Search for the cell housing the specified text and yield its [x, y] center coordinate. 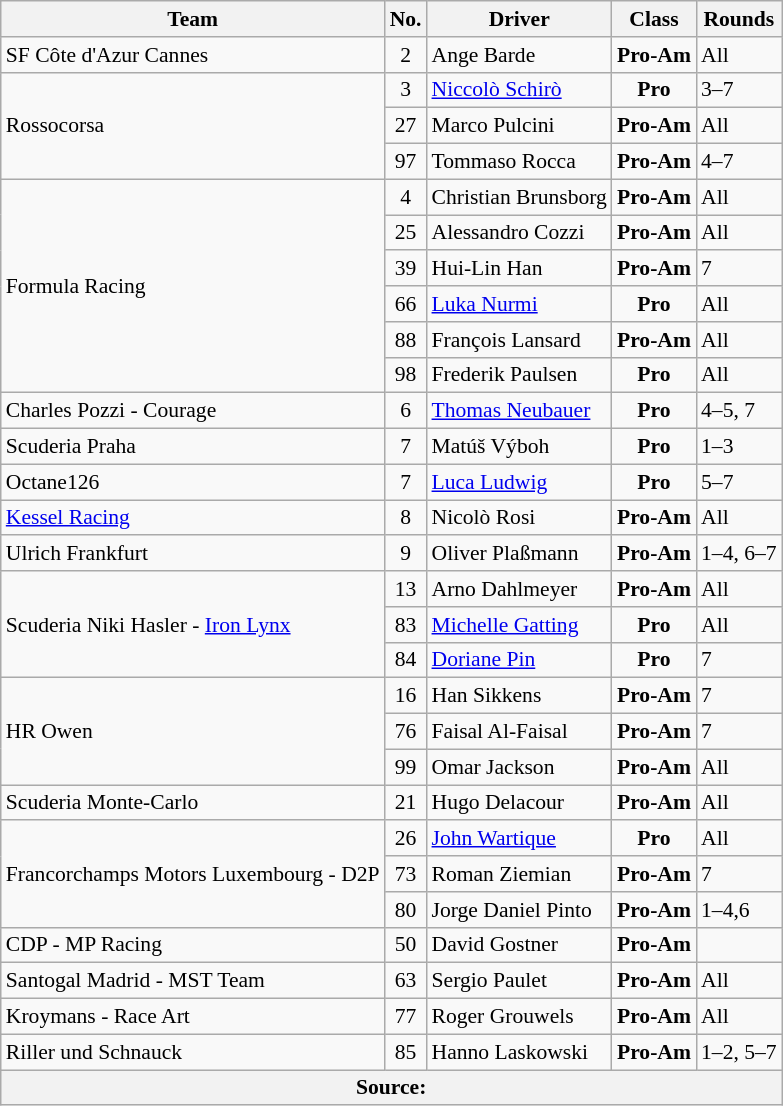
6 [406, 411]
Jorge Daniel Pinto [518, 910]
1–4,6 [739, 910]
76 [406, 732]
25 [406, 233]
27 [406, 126]
63 [406, 981]
Alessandro Cozzi [518, 233]
9 [406, 554]
Roman Ziemian [518, 874]
88 [406, 340]
4 [406, 197]
Santogal Madrid - MST Team [193, 981]
Omar Jackson [518, 767]
5–7 [739, 482]
Doriane Pin [518, 660]
21 [406, 803]
16 [406, 696]
13 [406, 589]
50 [406, 945]
Ange Barde [518, 55]
1–4, 6–7 [739, 554]
Scuderia Niki Hasler - Iron Lynx [193, 624]
99 [406, 767]
David Gostner [518, 945]
39 [406, 269]
Class [654, 19]
Driver [518, 19]
Frederik Paulsen [518, 375]
26 [406, 839]
Ulrich Frankfurt [193, 554]
Michelle Gatting [518, 625]
Niccolò Schirò [518, 90]
66 [406, 304]
Kroymans - Race Art [193, 1017]
Riller und Schnauck [193, 1052]
Christian Brunsborg [518, 197]
Source: [392, 1088]
Oliver Plaßmann [518, 554]
77 [406, 1017]
Rounds [739, 19]
8 [406, 518]
Nicolò Rosi [518, 518]
Francorchamps Motors Luxembourg - D2P [193, 874]
4–7 [739, 162]
73 [406, 874]
Hugo Delacour [518, 803]
HR Owen [193, 732]
97 [406, 162]
François Lansard [518, 340]
84 [406, 660]
Matúš Výboh [518, 447]
SF Côte d'Azur Cannes [193, 55]
1–2, 5–7 [739, 1052]
Tommaso Rocca [518, 162]
Team [193, 19]
Formula Racing [193, 286]
Kessel Racing [193, 518]
Luka Nurmi [518, 304]
3 [406, 90]
No. [406, 19]
Scuderia Praha [193, 447]
Roger Grouwels [518, 1017]
1–3 [739, 447]
Hui-Lin Han [518, 269]
Thomas Neubauer [518, 411]
Han Sikkens [518, 696]
2 [406, 55]
Marco Pulcini [518, 126]
Hanno Laskowski [518, 1052]
Octane126 [193, 482]
Faisal Al-Faisal [518, 732]
Rossocorsa [193, 126]
3–7 [739, 90]
83 [406, 625]
Scuderia Monte-Carlo [193, 803]
Sergio Paulet [518, 981]
John Wartique [518, 839]
98 [406, 375]
CDP - MP Racing [193, 945]
80 [406, 910]
Arno Dahlmeyer [518, 589]
4–5, 7 [739, 411]
85 [406, 1052]
Charles Pozzi - Courage [193, 411]
Luca Ludwig [518, 482]
